Output the [X, Y] coordinate of the center of the cell containing the given text.  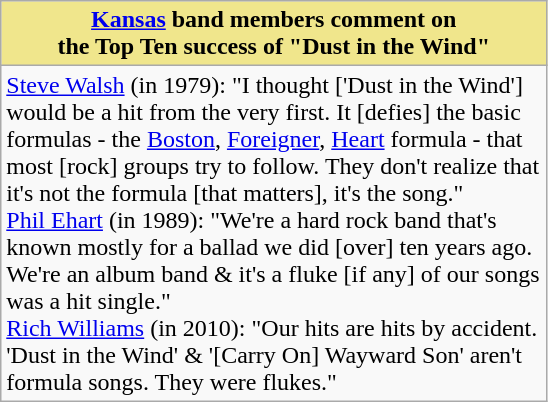
Kansas band members comment on the Top Ten success of "Dust in the Wind" [274, 34]
